Detect which cell encompasses the target text, then output its [X, Y] center coordinate. 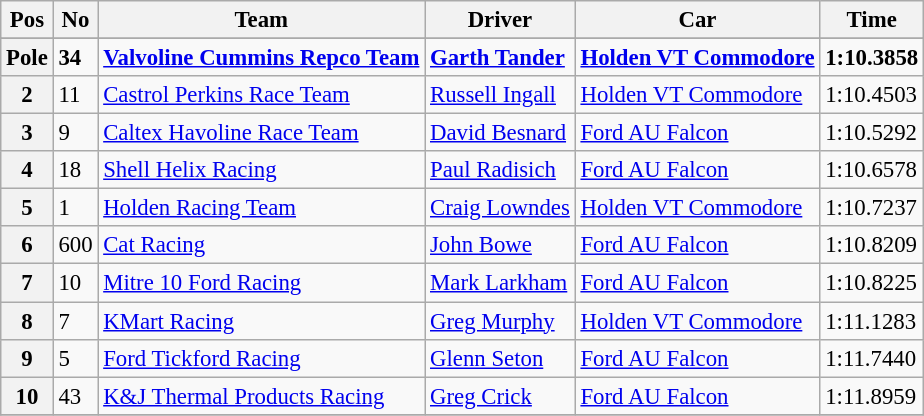
43 [76, 396]
1:10.4503 [872, 95]
K&J Thermal Products Racing [262, 396]
2 [27, 95]
1 [76, 208]
Mark Larkham [500, 283]
Greg Murphy [500, 321]
Craig Lowndes [500, 208]
Shell Helix Racing [262, 170]
600 [76, 245]
1:10.7237 [872, 208]
Pole [27, 58]
Greg Crick [500, 396]
Russell Ingall [500, 95]
1:10.6578 [872, 170]
John Bowe [500, 245]
1:10.3858 [872, 58]
Castrol Perkins Race Team [262, 95]
Holden Racing Team [262, 208]
1:10.8209 [872, 245]
Mitre 10 Ford Racing [262, 283]
3 [27, 133]
1:11.1283 [872, 321]
Driver [500, 20]
34 [76, 58]
No [76, 20]
Paul Radisich [500, 170]
1:11.7440 [872, 358]
Car [698, 20]
KMart Racing [262, 321]
Team [262, 20]
1:11.8959 [872, 396]
Time [872, 20]
Pos [27, 20]
1:10.5292 [872, 133]
8 [27, 321]
4 [27, 170]
11 [76, 95]
18 [76, 170]
Glenn Seton [500, 358]
Cat Racing [262, 245]
Ford Tickford Racing [262, 358]
Garth Tander [500, 58]
David Besnard [500, 133]
1:10.8225 [872, 283]
Valvoline Cummins Repco Team [262, 58]
6 [27, 245]
Caltex Havoline Race Team [262, 133]
